Return (X, Y) of the center of cell containing provided text 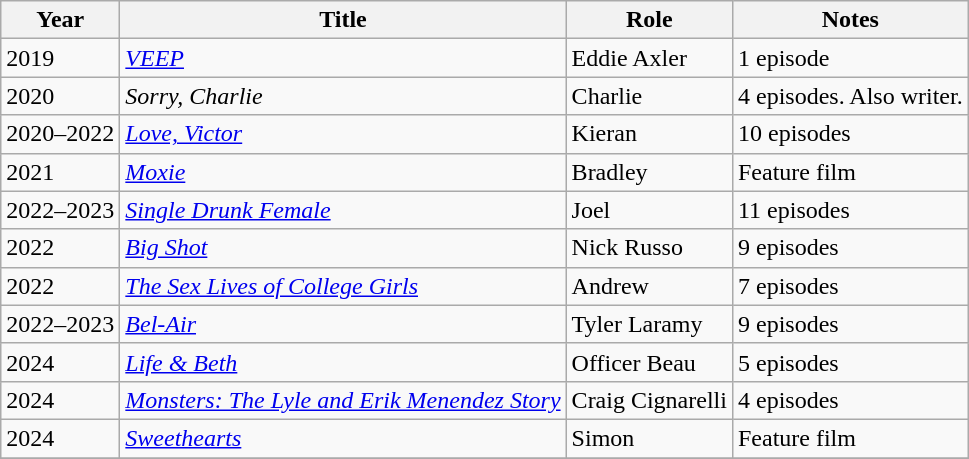
VEEP (343, 58)
2020 (60, 96)
The Sex Lives of College Girls (343, 286)
Big Shot (343, 248)
2020–2022 (60, 134)
Single Drunk Female (343, 210)
Joel (649, 210)
Craig Cignarelli (649, 400)
Simon (649, 438)
Kieran (649, 134)
Andrew (649, 286)
Bel-Air (343, 324)
1 episode (850, 58)
Year (60, 20)
Moxie (343, 172)
Role (649, 20)
7 episodes (850, 286)
2019 (60, 58)
5 episodes (850, 362)
2021 (60, 172)
10 episodes (850, 134)
Life & Beth (343, 362)
Title (343, 20)
Officer Beau (649, 362)
Love, Victor (343, 134)
Charlie (649, 96)
11 episodes (850, 210)
Tyler Laramy (649, 324)
Monsters: The Lyle and Erik Menendez Story (343, 400)
Bradley (649, 172)
Sweethearts (343, 438)
4 episodes (850, 400)
Nick Russo (649, 248)
4 episodes. Also writer. (850, 96)
Sorry, Charlie (343, 96)
Eddie Axler (649, 58)
Notes (850, 20)
